Identify which cell holds the provided text, then report its (X, Y) central coordinate. 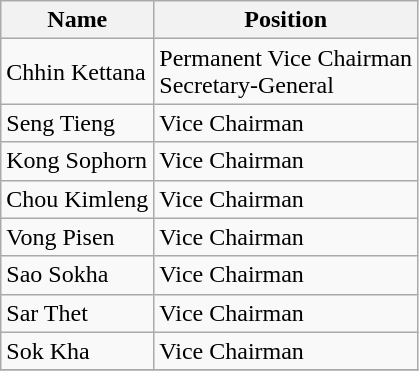
Permanent Vice ChairmanSecretary-General (286, 72)
Chhin Kettana (78, 72)
Sar Thet (78, 313)
Chou Kimleng (78, 199)
Sao Sokha (78, 275)
Sok Kha (78, 351)
Seng Tieng (78, 123)
Name (78, 20)
Position (286, 20)
Kong Sophorn (78, 161)
Vong Pisen (78, 237)
